Output the [x, y] coordinate of the center of the cell containing the given text.  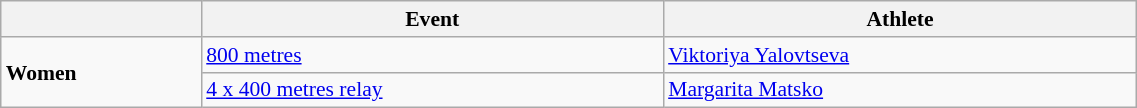
Women [101, 72]
Margarita Matsko [900, 90]
Event [432, 19]
800 metres [432, 55]
4 x 400 metres relay [432, 90]
Athlete [900, 19]
Viktoriya Yalovtseva [900, 55]
